Output the [X, Y] coordinate of the center of the cell containing the given text.  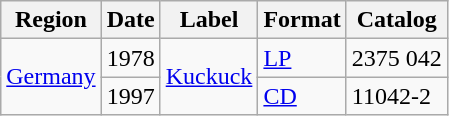
Date [130, 20]
Germany [51, 77]
Label [209, 20]
11042-2 [396, 96]
1978 [130, 58]
Format [302, 20]
CD [302, 96]
1997 [130, 96]
Kuckuck [209, 77]
2375 042 [396, 58]
Catalog [396, 20]
LP [302, 58]
Region [51, 20]
